For the text-containing cell, return its midpoint in [x, y] coordinate format. 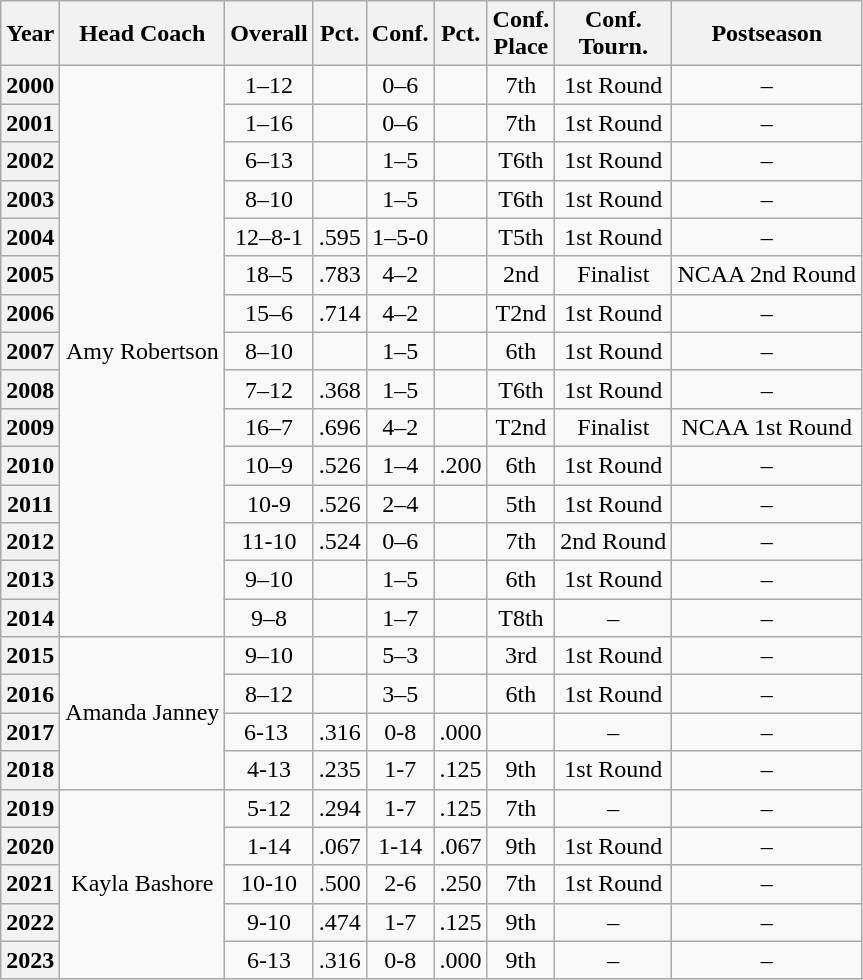
6–13 [269, 161]
3–5 [400, 694]
10–9 [269, 465]
1–16 [269, 123]
5-12 [269, 808]
T8th [521, 618]
2007 [30, 351]
.714 [340, 313]
2017 [30, 732]
2005 [30, 275]
.235 [340, 770]
2019 [30, 808]
.696 [340, 427]
.294 [340, 808]
NCAA 2nd Round [767, 275]
1–12 [269, 85]
NCAA 1st Round [767, 427]
8–12 [269, 694]
2018 [30, 770]
16–7 [269, 427]
Conf. Place [521, 34]
4-13 [269, 770]
Overall [269, 34]
Conf. Tourn. [614, 34]
.783 [340, 275]
.200 [460, 465]
.250 [460, 884]
.500 [340, 884]
2011 [30, 503]
2022 [30, 922]
11-10 [269, 542]
2nd Round [614, 542]
5th [521, 503]
Conf. [400, 34]
1–5-0 [400, 237]
Year [30, 34]
2013 [30, 580]
9-10 [269, 922]
12–8-1 [269, 237]
2004 [30, 237]
2010 [30, 465]
3rd [521, 656]
.524 [340, 542]
2015 [30, 656]
2000 [30, 85]
1–4 [400, 465]
2021 [30, 884]
.595 [340, 237]
2014 [30, 618]
10-9 [269, 503]
10-10 [269, 884]
2–4 [400, 503]
2016 [30, 694]
15–6 [269, 313]
2012 [30, 542]
9–8 [269, 618]
2006 [30, 313]
2008 [30, 389]
Amanda Janney [142, 713]
2003 [30, 199]
1–7 [400, 618]
2001 [30, 123]
.368 [340, 389]
2002 [30, 161]
2020 [30, 846]
Postseason [767, 34]
Amy Robertson [142, 352]
2nd [521, 275]
.474 [340, 922]
7–12 [269, 389]
T5th [521, 237]
18–5 [269, 275]
2009 [30, 427]
Kayla Bashore [142, 884]
2023 [30, 960]
Head Coach [142, 34]
5–3 [400, 656]
2-6 [400, 884]
